Capture the cell that displays the provided text and extract its (x, y) central coordinate. 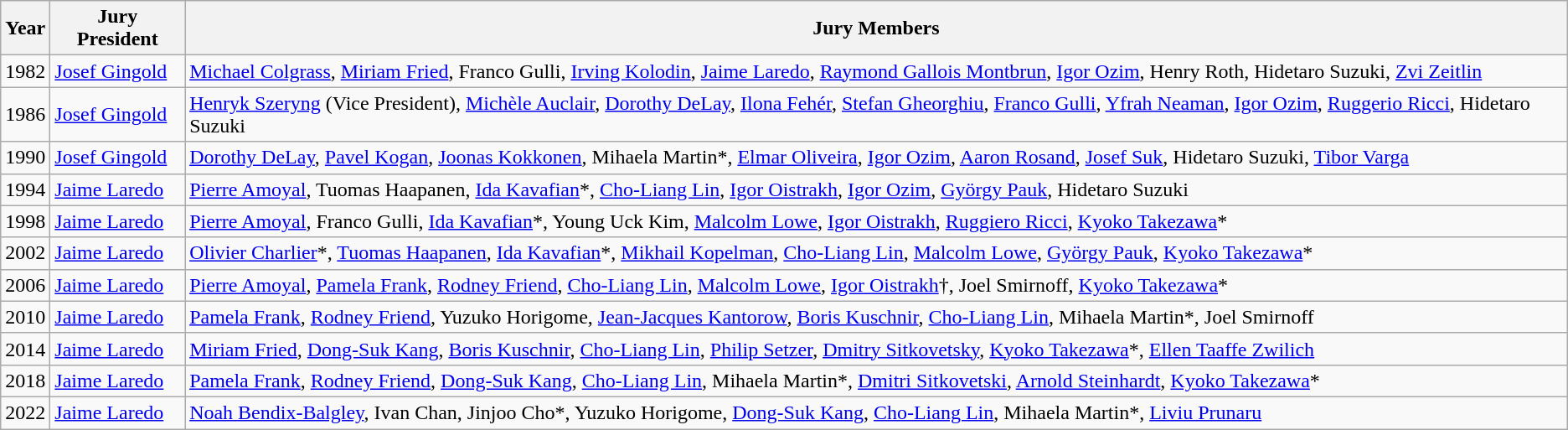
Olivier Charlier*, Tuomas Haapanen, Ida Kavafian*, Mikhail Kopelman, Cho-Liang Lin, Malcolm Lowe, György Pauk, Kyoko Takezawa* (876, 253)
1994 (25, 189)
Miriam Fried, Dong-Suk Kang, Boris Kuschnir, Cho-Liang Lin, Philip Setzer, Dmitry Sitkovetsky, Kyoko Takezawa*, Ellen Taaffe Zwilich (876, 349)
Noah Bendix-Balgley, Ivan Chan, Jinjoo Cho*, Yuzuko Horigome, Dong-Suk Kang, Cho-Liang Lin, Mihaela Martin*, Liviu Prunaru (876, 412)
Pierre Amoyal, Tuomas Haapanen, Ida Kavafian*, Cho-Liang Lin, Igor Oistrakh, Igor Ozim, György Pauk, Hidetaro Suzuki (876, 189)
2002 (25, 253)
Jury Members (876, 28)
2014 (25, 349)
Pamela Frank, Rodney Friend, Dong-Suk Kang, Cho-Liang Lin, Mihaela Martin*, Dmitri Sitkovetski, Arnold Steinhardt, Kyoko Takezawa* (876, 381)
1986 (25, 114)
1998 (25, 221)
2010 (25, 317)
Jury President (117, 28)
2018 (25, 381)
1990 (25, 158)
Pamela Frank, Rodney Friend, Yuzuko Horigome, Jean-Jacques Kantorow, Boris Kuschnir, Cho-Liang Lin, Mihaela Martin*, Joel Smirnoff (876, 317)
Dorothy DeLay, Pavel Kogan, Joonas Kokkonen, Mihaela Martin*, Elmar Oliveira, Igor Ozim, Aaron Rosand, Josef Suk, Hidetaro Suzuki, Tibor Varga (876, 158)
Pierre Amoyal, Franco Gulli, Ida Kavafian*, Young Uck Kim, Malcolm Lowe, Igor Oistrakh, Ruggiero Ricci, Kyoko Takezawa* (876, 221)
Year (25, 28)
1982 (25, 71)
Pierre Amoyal, Pamela Frank, Rodney Friend, Cho-Liang Lin, Malcolm Lowe, Igor Oistrakh†, Joel Smirnoff, Kyoko Takezawa* (876, 285)
2022 (25, 412)
2006 (25, 285)
